Identify which cell holds the provided text, then report its [x, y] central coordinate. 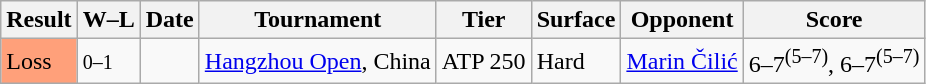
Hard [576, 62]
Marin Čilić [682, 62]
Opponent [682, 20]
Surface [576, 20]
W–L [108, 20]
0–1 [108, 62]
Loss [39, 62]
Date [170, 20]
Tournament [318, 20]
Tier [484, 20]
Result [39, 20]
Hangzhou Open, China [318, 62]
ATP 250 [484, 62]
Score [834, 20]
6–7(5–7), 6–7(5–7) [834, 62]
